Scan for the cell matching the given text and deliver its [x, y] coordinate at center. 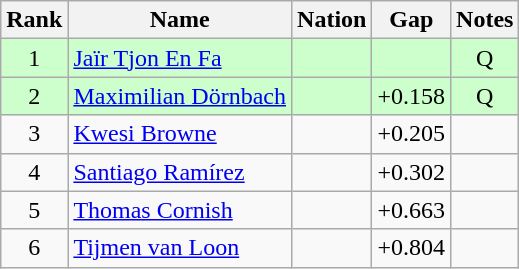
Jaïr Tjon En Fa [180, 58]
+0.302 [412, 172]
2 [34, 96]
6 [34, 248]
Notes [485, 20]
Rank [34, 20]
+0.804 [412, 248]
4 [34, 172]
+0.205 [412, 134]
1 [34, 58]
Maximilian Dörnbach [180, 96]
+0.158 [412, 96]
Nation [332, 20]
Tijmen van Loon [180, 248]
Name [180, 20]
Santiago Ramírez [180, 172]
5 [34, 210]
Gap [412, 20]
+0.663 [412, 210]
3 [34, 134]
Kwesi Browne [180, 134]
Thomas Cornish [180, 210]
